Search for the cell housing the specified text and yield its (x, y) center coordinate. 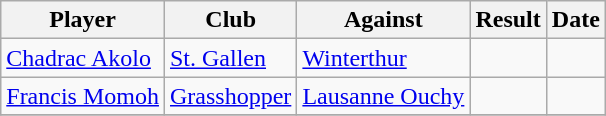
Francis Momoh (83, 96)
Grasshopper (230, 96)
St. Gallen (230, 58)
Player (83, 20)
Lausanne Ouchy (384, 96)
Winterthur (384, 58)
Result (508, 20)
Against (384, 20)
Chadrac Akolo (83, 58)
Club (230, 20)
Date (576, 20)
